Find where the given text appears and provide that cell's center as (X, Y) coordinate. 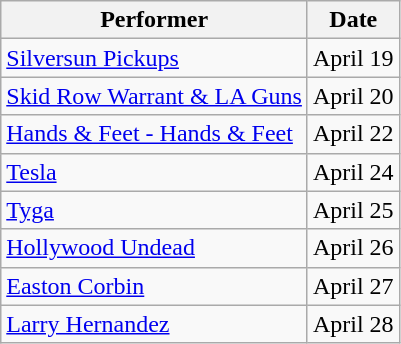
Tesla (154, 172)
April 27 (353, 286)
April 22 (353, 134)
Larry Hernandez (154, 324)
April 28 (353, 324)
Performer (154, 20)
Hollywood Undead (154, 248)
April 20 (353, 96)
Hands & Feet - Hands & Feet (154, 134)
Silversun Pickups (154, 58)
April 25 (353, 210)
April 26 (353, 248)
Easton Corbin (154, 286)
April 19 (353, 58)
Date (353, 20)
April 24 (353, 172)
Tyga (154, 210)
Skid Row Warrant & LA Guns (154, 96)
